Output the [X, Y] coordinate of the center of the cell containing the given text.  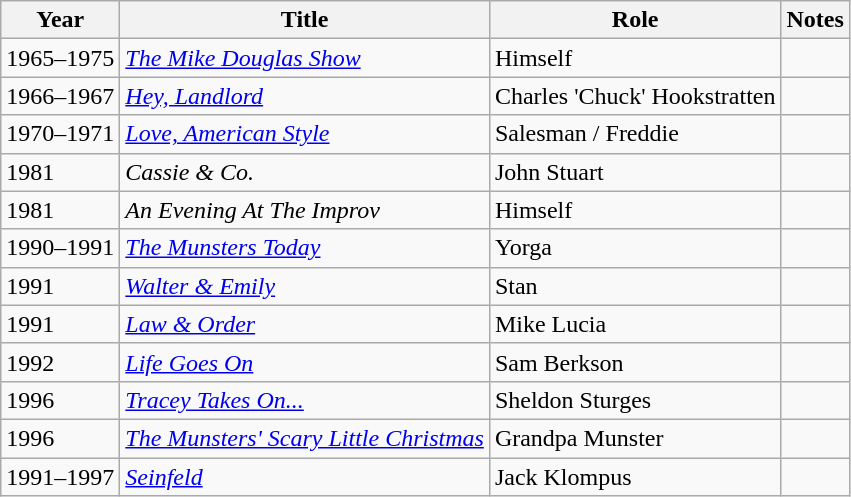
Life Goes On [305, 362]
The Munsters Today [305, 248]
1970–1971 [60, 134]
Jack Klompus [635, 477]
Hey, Landlord [305, 96]
Walter & Emily [305, 286]
Law & Order [305, 324]
Grandpa Munster [635, 438]
Cassie & Co. [305, 172]
1966–1967 [60, 96]
Yorga [635, 248]
Charles 'Chuck' Hookstratten [635, 96]
The Munsters' Scary Little Christmas [305, 438]
Title [305, 20]
Love, American Style [305, 134]
1990–1991 [60, 248]
Notes [815, 20]
Tracey Takes On... [305, 400]
An Evening At The Improv [305, 210]
Role [635, 20]
Mike Lucia [635, 324]
Seinfeld [305, 477]
The Mike Douglas Show [305, 58]
1992 [60, 362]
Sheldon Sturges [635, 400]
Sam Berkson [635, 362]
1991–1997 [60, 477]
Year [60, 20]
John Stuart [635, 172]
1965–1975 [60, 58]
Stan [635, 286]
Salesman / Freddie [635, 134]
